Identify which cell holds the provided text, then report its (x, y) central coordinate. 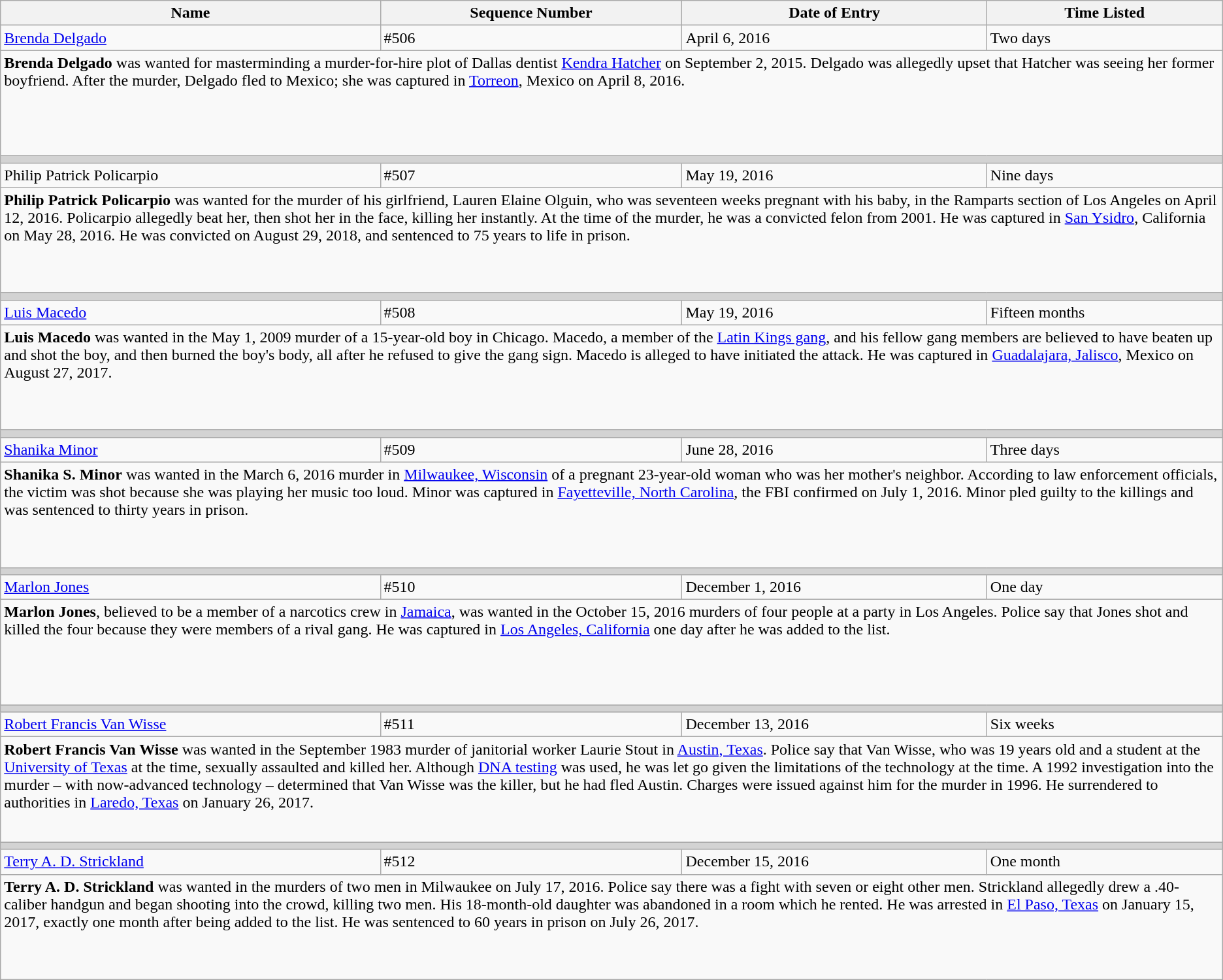
#512 (531, 862)
Fifteen months (1104, 312)
One day (1104, 587)
April 6, 2016 (834, 38)
Terry A. D. Strickland (191, 862)
June 28, 2016 (834, 449)
#510 (531, 587)
December 1, 2016 (834, 587)
Shanika Minor (191, 449)
Philip Patrick Policarpio (191, 175)
Three days (1104, 449)
#506 (531, 38)
Name (191, 13)
#511 (531, 725)
Brenda Delgado (191, 38)
Luis Macedo (191, 312)
#509 (531, 449)
December 13, 2016 (834, 725)
Date of Entry (834, 13)
Two days (1104, 38)
December 15, 2016 (834, 862)
Nine days (1104, 175)
Six weeks (1104, 725)
Time Listed (1104, 13)
Marlon Jones (191, 587)
One month (1104, 862)
#507 (531, 175)
Sequence Number (531, 13)
Robert Francis Van Wisse (191, 725)
#508 (531, 312)
